Search for the cell housing the specified text and yield its (X, Y) center coordinate. 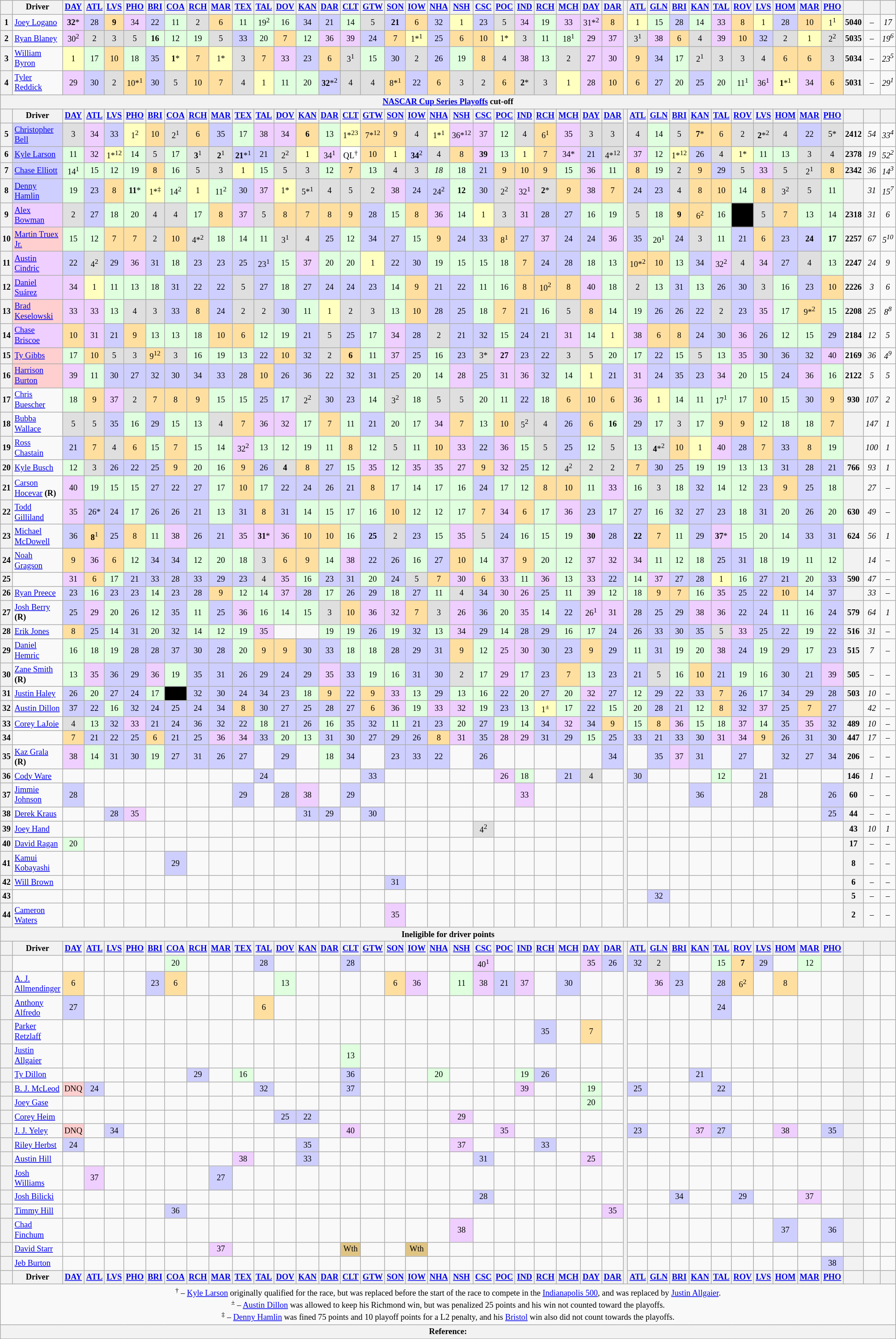
56 (872, 536)
Harrison Burton (38, 376)
147 (872, 424)
261 (591, 612)
2412 (854, 135)
Anthony Alfredo (38, 1008)
Justin Haley (38, 694)
Josh Williams (38, 1178)
34* (569, 155)
5* (833, 135)
5034 (854, 59)
766 (854, 468)
5031 (854, 83)
107 (872, 400)
8*1 (395, 83)
2378 (854, 155)
Ineligible for driver points (448, 934)
Christopher Bell (38, 135)
141 (73, 171)
1*‡ (155, 191)
112 (221, 191)
342 (417, 155)
503 (854, 694)
Chris Buescher (38, 400)
142 (176, 191)
2247 (854, 263)
10*1 (135, 83)
2122 (854, 376)
Jimmie Johnson (38, 795)
206 (854, 757)
2342 (854, 171)
47 (872, 579)
Bubba Wallace (38, 424)
36*12 (461, 135)
2208 (854, 312)
Zane Smith (R) (38, 675)
2226 (854, 287)
Joey Gase (38, 1102)
341 (330, 155)
291 (888, 83)
Justin Allgaier (38, 1056)
1± (545, 709)
510 (888, 239)
Denny Hamlin (38, 191)
Erik Jones (38, 631)
2318 (854, 215)
302 (73, 38)
1*23 (351, 135)
Will Brown (38, 883)
Parker Retzlaff (38, 1032)
Joey Hand (38, 829)
171 (721, 400)
Reference: (448, 1331)
21*1 (243, 155)
26* (94, 512)
Josh Berry (R) (38, 612)
Kaz Grala (R) (38, 757)
J. J. Yeley (38, 1131)
7*12 (373, 135)
Jeb Burton (38, 1263)
505 (854, 675)
Kyle Busch (38, 468)
9*2 (809, 312)
102 (545, 287)
Carson Hocevar (R) (38, 488)
7* (700, 135)
111 (743, 83)
447 (854, 738)
Brad Keselowski (38, 312)
515 (854, 651)
88 (888, 312)
Michael McDowell (38, 536)
196 (888, 38)
B. J. McLeod (38, 1089)
Kamui Kobayashi (38, 863)
David Starr (38, 1249)
100 (872, 448)
579 (854, 612)
Ryan Blaney (38, 38)
522 (888, 155)
31* (264, 536)
2*2 (764, 135)
41 (6, 863)
Josh Bilicki (38, 1197)
William Byron (38, 59)
5035 (854, 38)
2257 (854, 239)
Todd Gilliland (38, 512)
930 (854, 400)
2169 (854, 356)
Joey Logano (38, 22)
Austin Hill (38, 1159)
4*12 (613, 155)
516 (854, 631)
321 (525, 191)
912 (155, 356)
54 (872, 135)
Tyler Reddick (38, 83)
Ross Chastain (38, 448)
146 (854, 776)
60 (854, 795)
201 (659, 239)
242 (439, 191)
31*2 (591, 22)
5040 (854, 22)
235 (888, 59)
David Ragan (38, 844)
64 (872, 612)
Alex Bowman (38, 215)
143 (888, 171)
93 (872, 468)
10*2 (638, 263)
401 (483, 963)
A. J. Allmendinger (38, 984)
624 (854, 536)
NASCAR Cup Series Playoffs cut-off (448, 102)
334 (888, 135)
11* (135, 191)
QL† (351, 155)
Chad Finchum (38, 1230)
Martin Truex Jr. (38, 239)
52 (525, 424)
192 (264, 22)
Derek Kraus (38, 814)
3* (483, 356)
32*2 (330, 83)
Cameron Waters (38, 916)
Daniel Hemric (38, 651)
Austin Cindric (38, 263)
630 (854, 512)
61 (545, 135)
Noah Gragson (38, 561)
2184 (854, 336)
231 (264, 263)
Timmy Hill (38, 1211)
Riley Herbst (38, 1145)
67 (872, 239)
Ryan Preece (38, 594)
Corey Heim (38, 1117)
Kyle Larson (38, 155)
32* (73, 22)
Cody Ware (38, 776)
489 (854, 724)
5*1 (308, 191)
Austin Dillon (38, 709)
Chase Briscoe (38, 336)
157 (888, 191)
Daniel Suárez (38, 287)
361 (764, 83)
Ty Gibbs (38, 356)
37* (721, 536)
590 (854, 579)
181 (569, 38)
Corey LaJoie (38, 724)
Chase Elliott (38, 171)
Ty Dillon (38, 1075)
